Find where the given text appears and provide that cell's center as [x, y] coordinate. 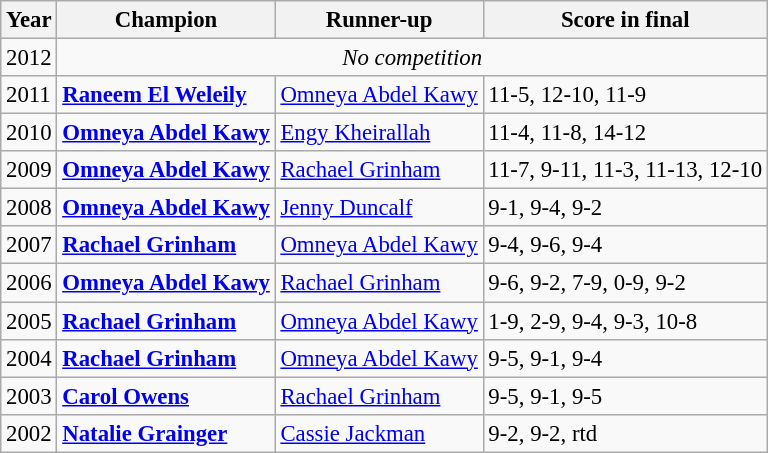
9-5, 9-1, 9-5 [625, 396]
11-5, 12-10, 11-9 [625, 95]
2010 [29, 133]
Engy Kheirallah [379, 133]
1-9, 2-9, 9-4, 9-3, 10-8 [625, 321]
Champion [166, 20]
Raneem El Weleily [166, 95]
Natalie Grainger [166, 433]
Year [29, 20]
9-4, 9-6, 9-4 [625, 245]
Jenny Duncalf [379, 208]
2004 [29, 358]
9-6, 9-2, 7-9, 0-9, 9-2 [625, 283]
9-2, 9-2, rtd [625, 433]
2007 [29, 245]
2009 [29, 170]
2008 [29, 208]
2012 [29, 58]
Score in final [625, 20]
9-5, 9-1, 9-4 [625, 358]
Cassie Jackman [379, 433]
2005 [29, 321]
2006 [29, 283]
11-7, 9-11, 11-3, 11-13, 12-10 [625, 170]
No competition [412, 58]
2011 [29, 95]
Carol Owens [166, 396]
9-1, 9-4, 9-2 [625, 208]
2003 [29, 396]
Runner-up [379, 20]
2002 [29, 433]
11-4, 11-8, 14-12 [625, 133]
